Determine the (X, Y) coordinate at the center of the cell enclosing the given text.  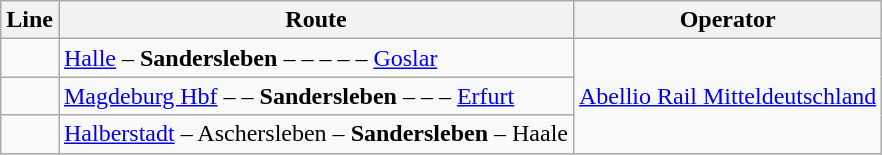
Abellio Rail Mitteldeutschland (727, 96)
Magdeburg Hbf – – Sandersleben – – – Erfurt (316, 96)
Line (30, 20)
Halle – Sandersleben – – – – – Goslar (316, 58)
Halberstadt – Aschersleben – Sandersleben – Haale (316, 134)
Operator (727, 20)
Route (316, 20)
